Detect which cell encompasses the target text, then output its [x, y] center coordinate. 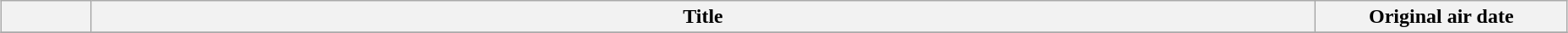
Original air date [1441, 17]
Title [703, 17]
